From the cell containing the given text, extract its center point as [x, y] coordinate. 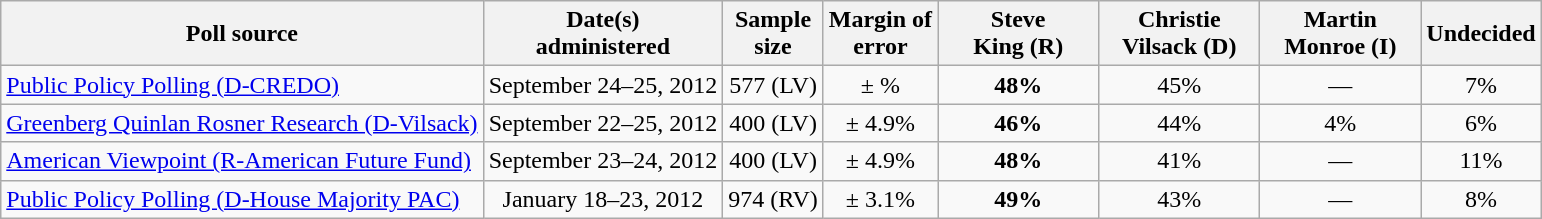
6% [1481, 123]
45% [1180, 85]
September 22–25, 2012 [603, 123]
Greenberg Quinlan Rosner Research (D-Vilsack) [242, 123]
Poll source [242, 34]
Undecided [1481, 34]
49% [1018, 199]
4% [1340, 123]
577 (LV) [773, 85]
43% [1180, 199]
Margin oferror [880, 34]
41% [1180, 161]
September 24–25, 2012 [603, 85]
7% [1481, 85]
Public Policy Polling (D-House Majority PAC) [242, 199]
American Viewpoint (R-American Future Fund) [242, 161]
SteveKing (R) [1018, 34]
11% [1481, 161]
September 23–24, 2012 [603, 161]
MartinMonroe (I) [1340, 34]
Samplesize [773, 34]
± % [880, 85]
± 3.1% [880, 199]
46% [1018, 123]
Date(s)administered [603, 34]
January 18–23, 2012 [603, 199]
44% [1180, 123]
ChristieVilsack (D) [1180, 34]
8% [1481, 199]
974 (RV) [773, 199]
Public Policy Polling (D-CREDO) [242, 85]
